Output the [x, y] coordinate of the center of the cell containing the given text.  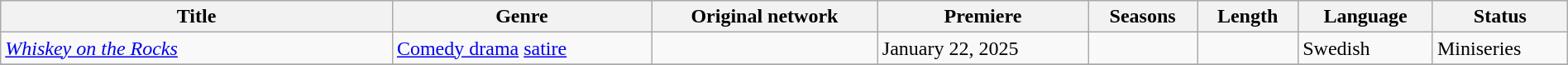
Miniseries [1500, 48]
Genre [521, 17]
Language [1366, 17]
Original network [765, 17]
Comedy drama satire [521, 48]
Premiere [982, 17]
January 22, 2025 [982, 48]
Swedish [1366, 48]
Title [197, 17]
Length [1248, 17]
Seasons [1143, 17]
Status [1500, 17]
Whiskey on the Rocks [197, 48]
